Identify which cell holds the provided text, then report its (X, Y) central coordinate. 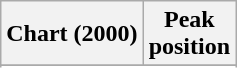
Chart (2000) (72, 34)
Peak position (189, 34)
